Determine the (x, y) coordinate at the center of the cell enclosing the given text.  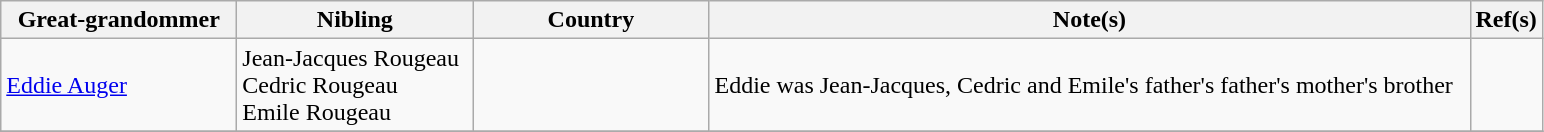
Great-grandommer (119, 20)
Note(s) (1090, 20)
Eddie was Jean-Jacques, Cedric and Emile's father's father's mother's brother (1090, 85)
Jean-Jacques RougeauCedric RougeauEmile Rougeau (355, 85)
Ref(s) (1506, 20)
Country (591, 20)
Nibling (355, 20)
Eddie Auger (119, 85)
